Return the (X, Y) coordinate for the center point of the cell that contains the specified text.  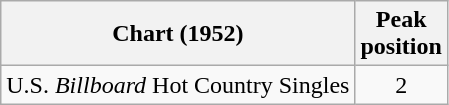
Peakposition (401, 34)
U.S. Billboard Hot Country Singles (178, 85)
2 (401, 85)
Chart (1952) (178, 34)
